Output the (x, y) coordinate of the center of the cell containing the given text.  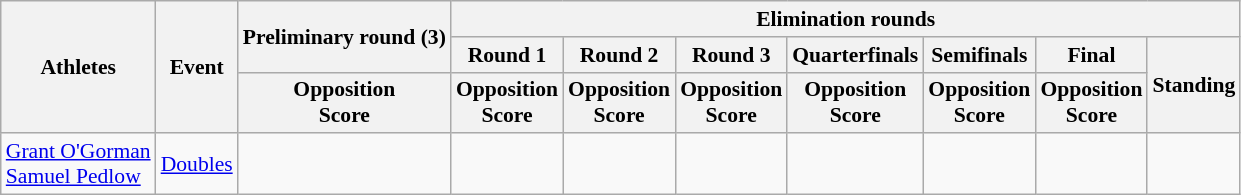
Preliminary round (3) (344, 36)
Round 2 (619, 55)
Round 1 (507, 55)
Final (1091, 55)
Round 3 (731, 55)
Grant O'Gorman Samuel Pedlow (78, 164)
Standing (1194, 86)
Doubles (197, 164)
Event (197, 67)
Elimination rounds (846, 19)
Athletes (78, 67)
Semifinals (979, 55)
Quarterfinals (855, 55)
